Find where the given text appears and provide that cell's center as (X, Y) coordinate. 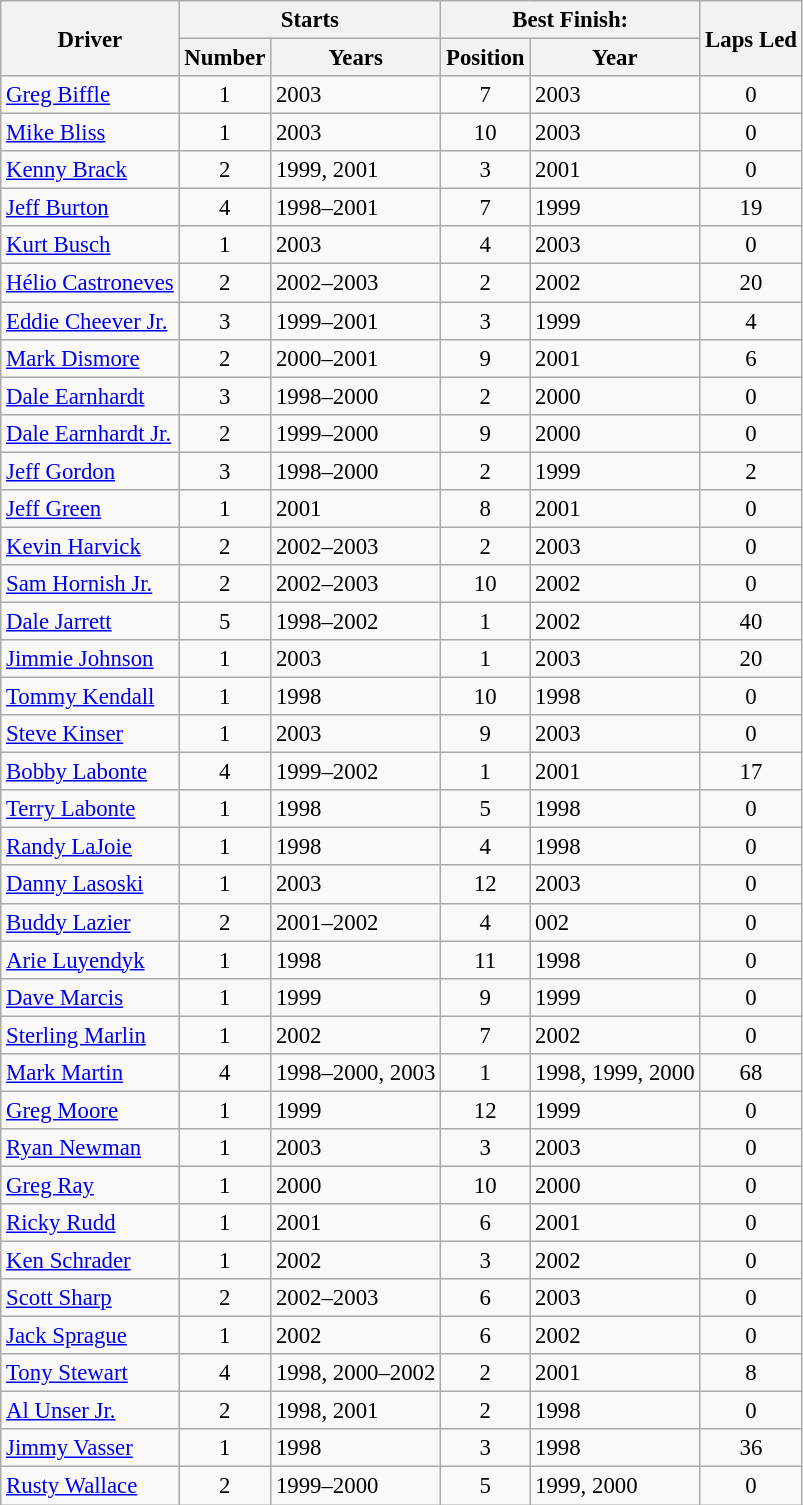
Arie Luyendyk (90, 960)
Jimmie Johnson (90, 659)
Jeff Gordon (90, 471)
1999–2002 (356, 772)
Kevin Harvick (90, 546)
Mark Dismore (90, 358)
68 (751, 1073)
Jeff Burton (90, 208)
1998–2000, 2003 (356, 1073)
1998, 2000–2002 (356, 1373)
Eddie Cheever Jr. (90, 321)
Buddy Lazier (90, 922)
Ryan Newman (90, 1148)
17 (751, 772)
Laps Led (751, 38)
Greg Biffle (90, 95)
Greg Ray (90, 1185)
1999, 2001 (356, 170)
Bobby Labonte (90, 772)
Best Finish: (570, 20)
1998–2001 (356, 208)
Year (615, 58)
1998, 2001 (356, 1411)
1999–2001 (356, 321)
Dale Earnhardt (90, 396)
Mike Bliss (90, 133)
Years (356, 58)
Jack Sprague (90, 1336)
1998, 1999, 2000 (615, 1073)
Ken Schrader (90, 1261)
1998–2002 (356, 621)
Dave Marcis (90, 997)
Steve Kinser (90, 734)
Sterling Marlin (90, 1035)
40 (751, 621)
Ricky Rudd (90, 1223)
Number (225, 58)
Kurt Busch (90, 245)
Rusty Wallace (90, 1486)
Dale Jarrett (90, 621)
Tommy Kendall (90, 697)
Danny Lasoski (90, 885)
Starts (310, 20)
2001–2002 (356, 922)
Driver (90, 38)
Terry Labonte (90, 809)
11 (486, 960)
Position (486, 58)
Dale Earnhardt Jr. (90, 433)
Greg Moore (90, 1110)
Jeff Green (90, 509)
Randy LaJoie (90, 847)
Al Unser Jr. (90, 1411)
1999, 2000 (615, 1486)
Mark Martin (90, 1073)
Kenny Brack (90, 170)
Jimmy Vasser (90, 1449)
Scott Sharp (90, 1298)
36 (751, 1449)
Sam Hornish Jr. (90, 584)
19 (751, 208)
2000–2001 (356, 358)
002 (615, 922)
Hélio Castroneves (90, 283)
Tony Stewart (90, 1373)
